Pinpoint the cell where the given text exists, returning its (X, Y) midpoint coordinate. 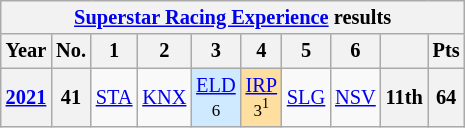
3 (216, 51)
11th (404, 98)
No. (71, 51)
6 (355, 51)
2 (164, 51)
Pts (446, 51)
41 (71, 98)
4 (262, 51)
IRP31 (262, 98)
1 (114, 51)
NSV (355, 98)
Superstar Racing Experience results (233, 17)
SLG (306, 98)
64 (446, 98)
2021 (26, 98)
5 (306, 51)
KNX (164, 98)
STA (114, 98)
ELD6 (216, 98)
Year (26, 51)
